Search for the cell housing the specified text and yield its (X, Y) center coordinate. 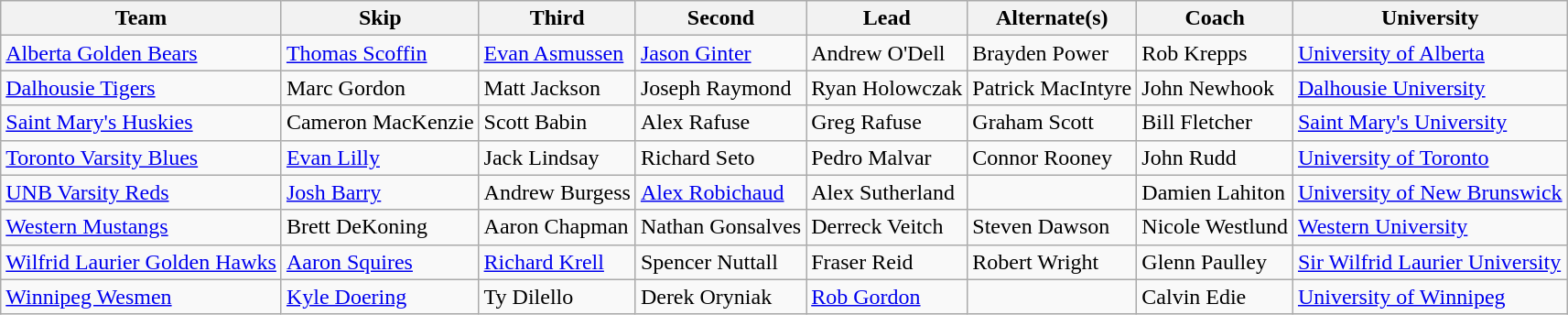
University of New Brunswick (1430, 192)
Saint Mary's Huskies (141, 123)
Richard Seto (720, 157)
Fraser Reid (887, 262)
University of Winnipeg (1430, 297)
Josh Barry (380, 192)
Andrew Burgess (557, 192)
Joseph Raymond (720, 88)
John Rudd (1216, 157)
Connor Rooney (1053, 157)
Wilfrid Laurier Golden Hawks (141, 262)
Western University (1430, 227)
Alberta Golden Bears (141, 53)
Patrick MacIntyre (1053, 88)
Brett DeKoning (380, 227)
Thomas Scoffin (380, 53)
Dalhousie University (1430, 88)
Coach (1216, 18)
Western Mustangs (141, 227)
Glenn Paulley (1216, 262)
Greg Rafuse (887, 123)
Skip (380, 18)
Marc Gordon (380, 88)
Kyle Doering (380, 297)
Andrew O'Dell (887, 53)
University of Toronto (1430, 157)
Evan Asmussen (557, 53)
Winnipeg Wesmen (141, 297)
Nathan Gonsalves (720, 227)
Derreck Veitch (887, 227)
University of Alberta (1430, 53)
Rob Krepps (1216, 53)
Saint Mary's University (1430, 123)
Ryan Holowczak (887, 88)
Aaron Squires (380, 262)
Aaron Chapman (557, 227)
Graham Scott (1053, 123)
Brayden Power (1053, 53)
Sir Wilfrid Laurier University (1430, 262)
Cameron MacKenzie (380, 123)
Richard Krell (557, 262)
Second (720, 18)
Jason Ginter (720, 53)
Bill Fletcher (1216, 123)
John Newhook (1216, 88)
Steven Dawson (1053, 227)
Alternate(s) (1053, 18)
Nicole Westlund (1216, 227)
Team (141, 18)
Jack Lindsay (557, 157)
UNB Varsity Reds (141, 192)
Spencer Nuttall (720, 262)
Derek Oryniak (720, 297)
Evan Lilly (380, 157)
Robert Wright (1053, 262)
University (1430, 18)
Calvin Edie (1216, 297)
Matt Jackson (557, 88)
Ty Dilello (557, 297)
Alex Rafuse (720, 123)
Third (557, 18)
Alex Sutherland (887, 192)
Damien Lahiton (1216, 192)
Dalhousie Tigers (141, 88)
Alex Robichaud (720, 192)
Lead (887, 18)
Scott Babin (557, 123)
Pedro Malvar (887, 157)
Toronto Varsity Blues (141, 157)
Rob Gordon (887, 297)
